Pinpoint the cell where the given text exists, returning its (X, Y) midpoint coordinate. 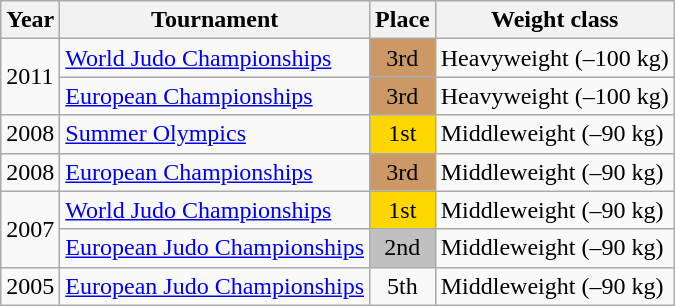
2007 (30, 229)
5th (403, 286)
Weight class (554, 20)
Year (30, 20)
2nd (403, 248)
Place (403, 20)
2011 (30, 77)
2005 (30, 286)
Tournament (215, 20)
Summer Olympics (215, 134)
